Pinpoint the cell where the given text exists, returning its [X, Y] midpoint coordinate. 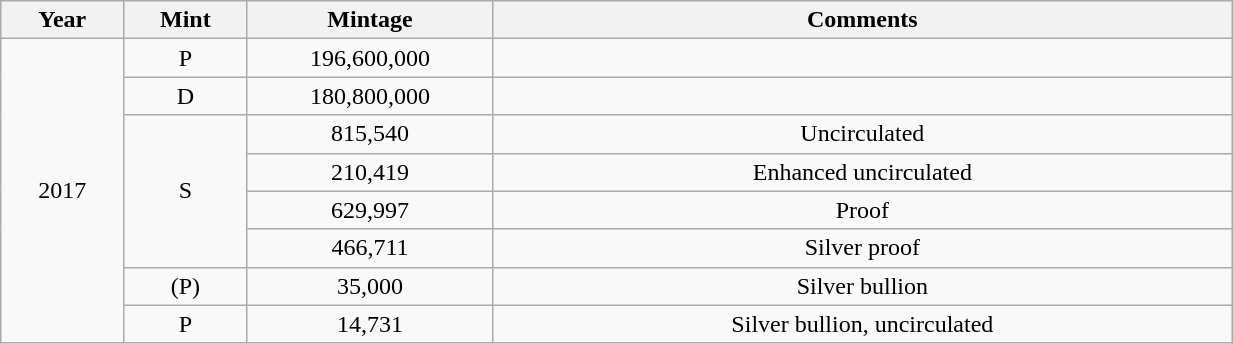
Mintage [370, 20]
Uncirculated [862, 134]
S [186, 191]
Mint [186, 20]
196,600,000 [370, 58]
466,711 [370, 248]
815,540 [370, 134]
180,800,000 [370, 96]
D [186, 96]
Silver proof [862, 248]
629,997 [370, 210]
Comments [862, 20]
2017 [62, 191]
210,419 [370, 172]
Enhanced uncirculated [862, 172]
Silver bullion, uncirculated [862, 324]
Silver bullion [862, 286]
(P) [186, 286]
Year [62, 20]
35,000 [370, 286]
Proof [862, 210]
14,731 [370, 324]
